Determine the (x, y) coordinate at the center of the cell enclosing the given text.  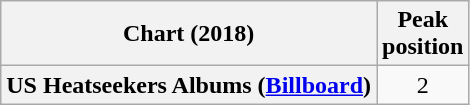
Peakposition (422, 34)
2 (422, 85)
US Heatseekers Albums (Billboard) (189, 85)
Chart (2018) (189, 34)
